Pinpoint the cell where the given text exists, returning its (X, Y) midpoint coordinate. 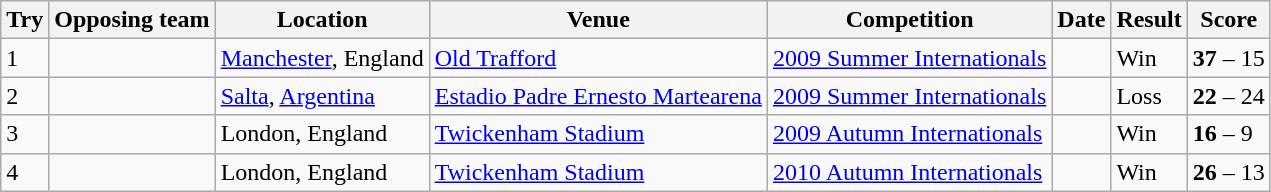
Old Trafford (598, 58)
Estadio Padre Ernesto Martearena (598, 96)
Salta, Argentina (322, 96)
2009 Autumn Internationals (909, 134)
Try (25, 20)
Loss (1149, 96)
Location (322, 20)
2010 Autumn Internationals (909, 172)
26 – 13 (1228, 172)
Manchester, England (322, 58)
2 (25, 96)
Venue (598, 20)
Opposing team (132, 20)
Date (1082, 20)
16 – 9 (1228, 134)
Result (1149, 20)
1 (25, 58)
Score (1228, 20)
22 – 24 (1228, 96)
4 (25, 172)
Competition (909, 20)
37 – 15 (1228, 58)
3 (25, 134)
